Search for the cell housing the specified text and yield its [x, y] center coordinate. 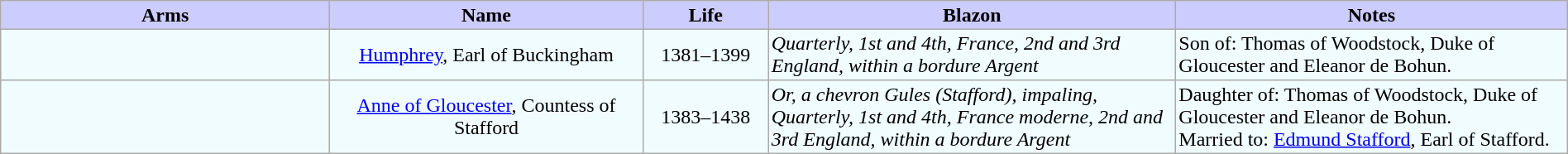
Name [486, 15]
1381–1399 [705, 55]
Quarterly, 1st and 4th, France, 2nd and 3rd England, within a bordure Argent [973, 55]
Humphrey, Earl of Buckingham [486, 55]
1383–1438 [705, 117]
Son of: Thomas of Woodstock, Duke of Gloucester and Eleanor de Bohun. [1372, 55]
Or, a chevron Gules (Stafford), impaling, Quarterly, 1st and 4th, France moderne, 2nd and 3rd England, within a bordure Argent [973, 117]
Life [705, 15]
Daughter of: Thomas of Woodstock, Duke of Gloucester and Eleanor de Bohun.Married to: Edmund Stafford, Earl of Stafford. [1372, 117]
Notes [1372, 15]
Anne of Gloucester, Countess of Stafford [486, 117]
Arms [165, 15]
Blazon [973, 15]
